Provide the (X, Y) coordinate of the cell's center where the given text is located.  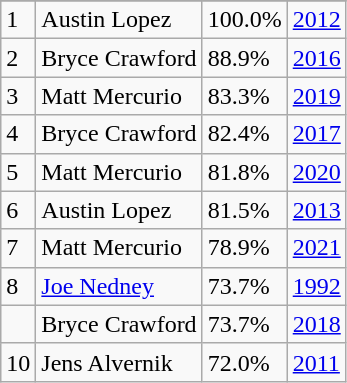
100.0% (244, 20)
81.5% (244, 210)
7 (18, 248)
4 (18, 134)
1992 (316, 286)
10 (18, 362)
81.8% (244, 172)
2 (18, 58)
1 (18, 20)
72.0% (244, 362)
2020 (316, 172)
83.3% (244, 96)
3 (18, 96)
82.4% (244, 134)
2016 (316, 58)
5 (18, 172)
2011 (316, 362)
2019 (316, 96)
Jens Alvernik (119, 362)
2021 (316, 248)
Joe Nedney (119, 286)
88.9% (244, 58)
2012 (316, 20)
2013 (316, 210)
2017 (316, 134)
2018 (316, 324)
6 (18, 210)
8 (18, 286)
78.9% (244, 248)
